Extract the [X, Y] coordinate from the center of the cell holding the provided text.  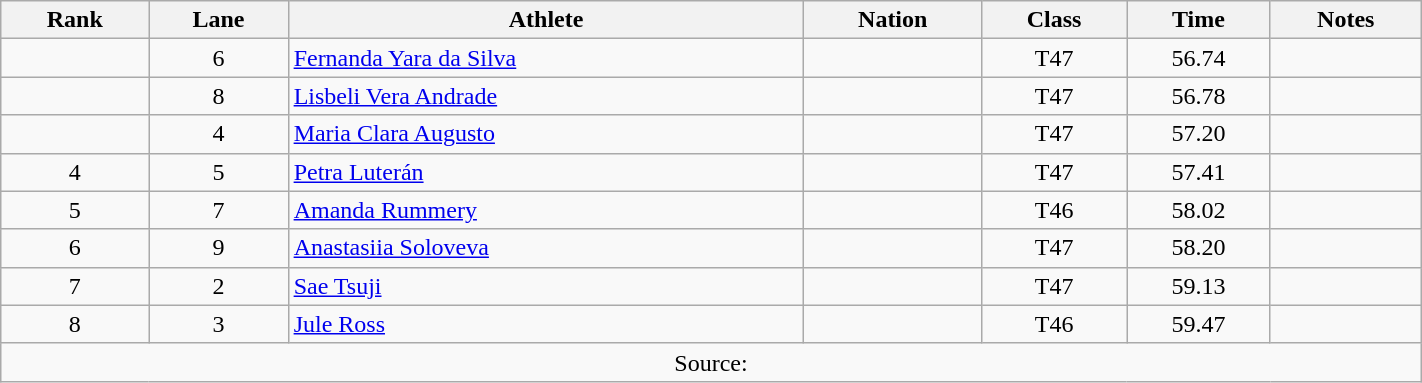
Maria Clara Augusto [546, 134]
Rank [75, 20]
Lane [218, 20]
Jule Ross [546, 324]
Sae Tsuji [546, 286]
Petra Luterán [546, 172]
Amanda Rummery [546, 210]
Class [1054, 20]
Notes [1346, 20]
Athlete [546, 20]
56.74 [1199, 58]
Fernanda Yara da Silva [546, 58]
9 [218, 248]
58.02 [1199, 210]
3 [218, 324]
2 [218, 286]
57.20 [1199, 134]
59.13 [1199, 286]
Anastasiia Soloveva [546, 248]
57.41 [1199, 172]
Time [1199, 20]
Source: [711, 362]
58.20 [1199, 248]
59.47 [1199, 324]
Lisbeli Vera Andrade [546, 96]
Nation [893, 20]
56.78 [1199, 96]
